Extract the (X, Y) coordinate from the center of the cell holding the provided text.  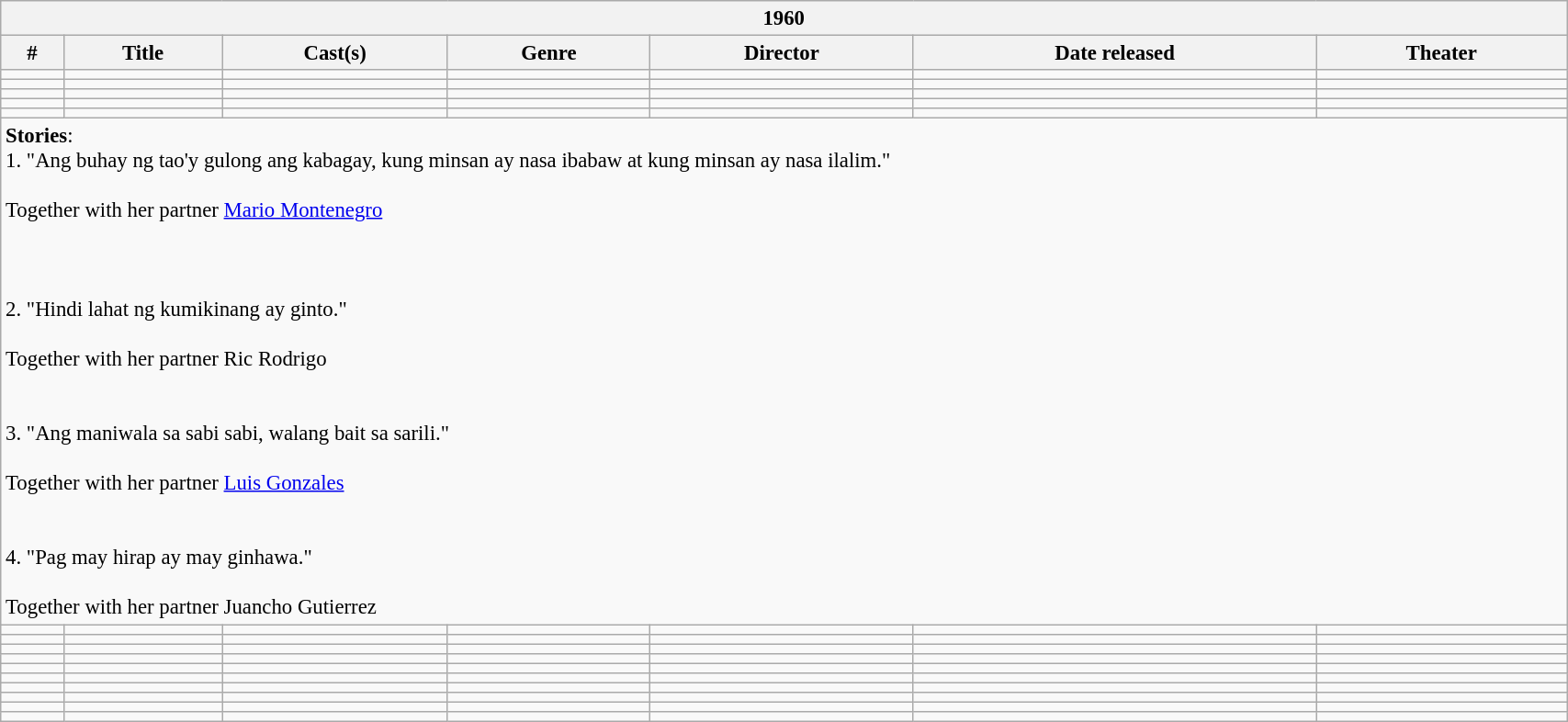
Date released (1114, 53)
Director (781, 53)
Cast(s) (334, 53)
Title (143, 53)
# (32, 53)
1960 (784, 18)
Genre (548, 53)
Theater (1442, 53)
